Return (x, y) of the center of cell containing provided text 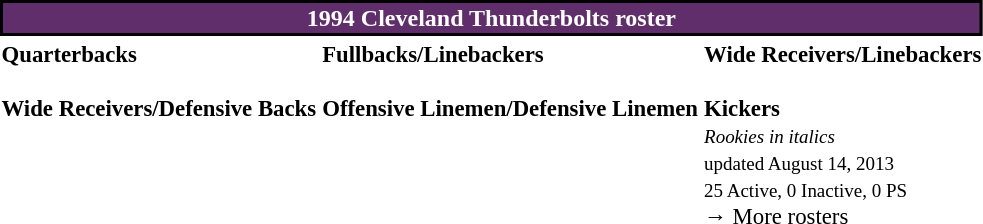
1994 Cleveland Thunderbolts roster (492, 18)
